Extract the (x, y) coordinate from the center of the cell holding the provided text.  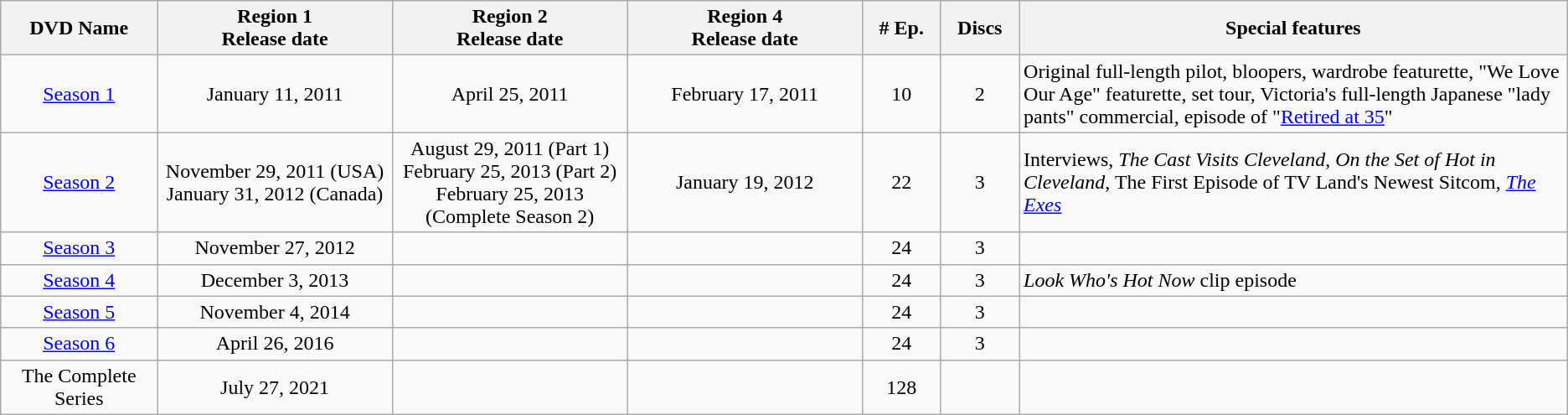
April 25, 2011 (509, 94)
February 17, 2011 (745, 94)
Special features (1293, 29)
January 19, 2012 (745, 183)
Region 1Release date (275, 29)
April 26, 2016 (275, 344)
Season 3 (79, 248)
The Complete Series (79, 387)
Look Who's Hot Now clip episode (1293, 280)
Season 4 (79, 280)
Season 5 (79, 312)
Region 4Release date (745, 29)
128 (901, 387)
Season 6 (79, 344)
Region 2Release date (509, 29)
July 27, 2021 (275, 387)
November 27, 2012 (275, 248)
Discs (980, 29)
Season 1 (79, 94)
Interviews, The Cast Visits Cleveland, On the Set of Hot in Cleveland, The First Episode of TV Land's Newest Sitcom, The Exes (1293, 183)
January 11, 2011 (275, 94)
December 3, 2013 (275, 280)
November 29, 2011 (USA)January 31, 2012 (Canada) (275, 183)
# Ep. (901, 29)
10 (901, 94)
22 (901, 183)
November 4, 2014 (275, 312)
2 (980, 94)
August 29, 2011 (Part 1)February 25, 2013 (Part 2)February 25, 2013 (Complete Season 2) (509, 183)
Season 2 (79, 183)
DVD Name (79, 29)
